For the text-containing cell, return its midpoint in [X, Y] coordinate format. 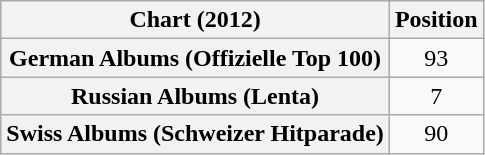
Chart (2012) [196, 20]
Swiss Albums (Schweizer Hitparade) [196, 134]
German Albums (Offizielle Top 100) [196, 58]
90 [436, 134]
93 [436, 58]
7 [436, 96]
Position [436, 20]
Russian Albums (Lenta) [196, 96]
